Pinpoint the cell where the given text exists, returning its (x, y) midpoint coordinate. 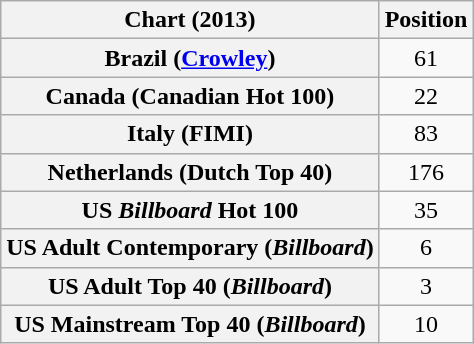
35 (426, 210)
176 (426, 172)
Netherlands (Dutch Top 40) (190, 172)
Brazil (Crowley) (190, 58)
6 (426, 248)
61 (426, 58)
3 (426, 286)
US Adult Top 40 (Billboard) (190, 286)
83 (426, 134)
US Billboard Hot 100 (190, 210)
Italy (FIMI) (190, 134)
Position (426, 20)
US Mainstream Top 40 (Billboard) (190, 324)
10 (426, 324)
US Adult Contemporary (Billboard) (190, 248)
Canada (Canadian Hot 100) (190, 96)
22 (426, 96)
Chart (2013) (190, 20)
